Pinpoint the cell where the given text exists, returning its (X, Y) midpoint coordinate. 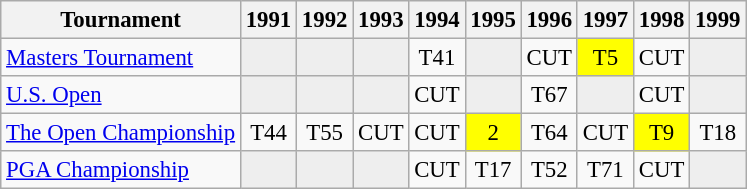
1998 (661, 20)
T67 (549, 95)
T41 (437, 58)
T64 (549, 133)
The Open Championship (121, 133)
T9 (661, 133)
U.S. Open (121, 95)
PGA Championship (121, 170)
Tournament (121, 20)
1992 (325, 20)
1999 (718, 20)
1997 (605, 20)
Masters Tournament (121, 58)
T71 (605, 170)
T55 (325, 133)
1995 (493, 20)
T44 (268, 133)
T17 (493, 170)
1994 (437, 20)
2 (493, 133)
1991 (268, 20)
1996 (549, 20)
T5 (605, 58)
T18 (718, 133)
T52 (549, 170)
1993 (381, 20)
